Capture the cell that displays the provided text and extract its [x, y] central coordinate. 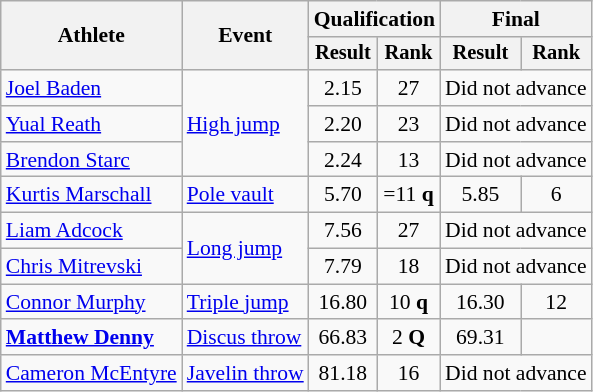
High jump [246, 124]
5.85 [480, 195]
2.20 [343, 124]
66.83 [343, 338]
Triple jump [246, 302]
81.18 [343, 373]
Athlete [92, 36]
6 [556, 195]
10 q [408, 302]
Javelin throw [246, 373]
16.30 [480, 302]
16.80 [343, 302]
7.79 [343, 267]
Pole vault [246, 195]
Brendon Starc [92, 160]
69.31 [480, 338]
Cameron McEntyre [92, 373]
Long jump [246, 248]
2 Q [408, 338]
23 [408, 124]
Yual Reath [92, 124]
7.56 [343, 231]
16 [408, 373]
Matthew Denny [92, 338]
Final [516, 19]
12 [556, 302]
Event [246, 36]
Chris Mitrevski [92, 267]
Liam Adcock [92, 231]
Kurtis Marschall [92, 195]
18 [408, 267]
13 [408, 160]
Qualification [374, 19]
2.15 [343, 88]
=11 q [408, 195]
Joel Baden [92, 88]
2.24 [343, 160]
Discus throw [246, 338]
5.70 [343, 195]
Connor Murphy [92, 302]
